Return [x, y] of the center of cell containing provided text 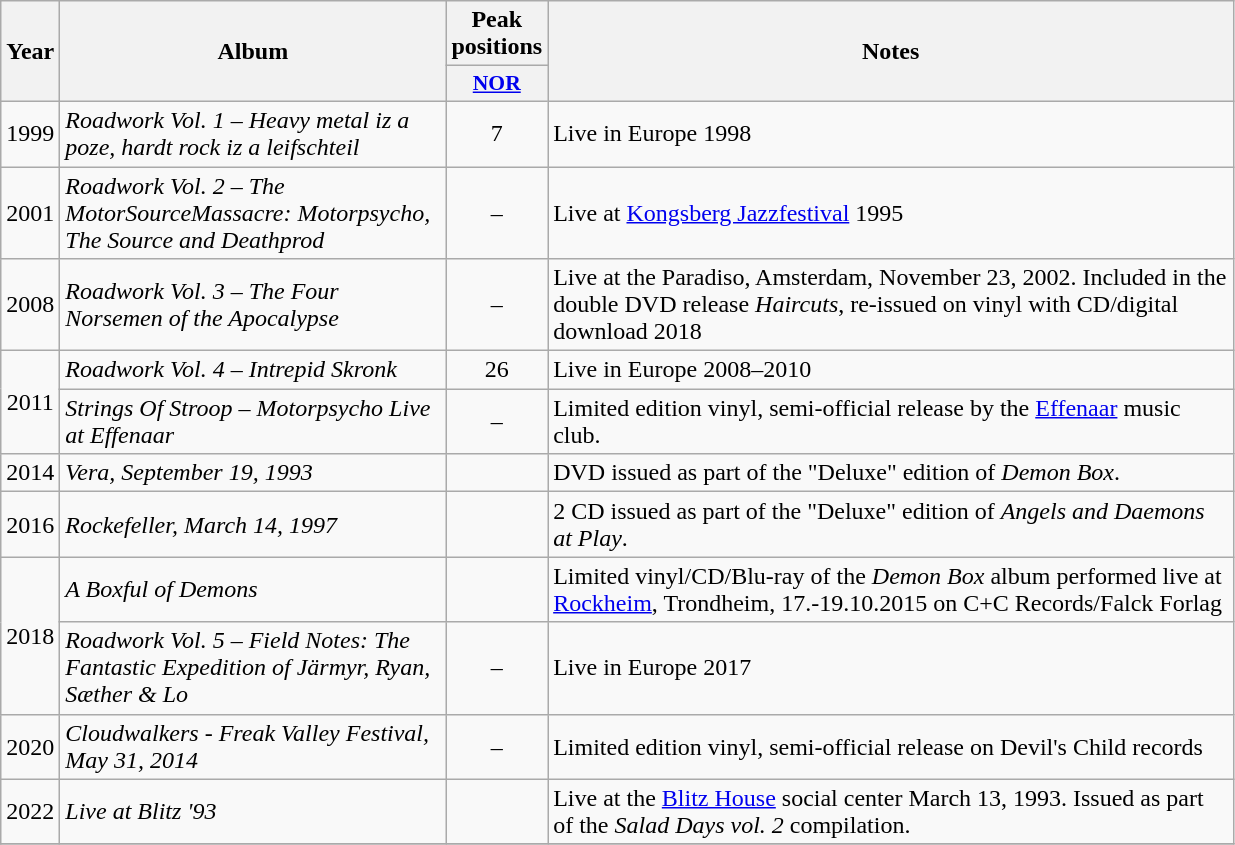
2 CD issued as part of the "Deluxe" edition of Angels and Daemons at Play. [891, 524]
Live at Kongsberg Jazzfestival 1995 [891, 212]
DVD issued as part of the "Deluxe" edition of Demon Box. [891, 473]
Live at Blitz '93 [253, 812]
2018 [30, 636]
Notes [891, 52]
Limited edition vinyl, semi-official release on Devil's Child records [891, 746]
Limited vinyl/CD/Blu-ray of the Demon Box album performed live at Rockheim, Trondheim, 17.-19.10.2015 on C+C Records/Falck Forlag [891, 590]
Roadwork Vol. 3 – The Four Norsemen of the Apocalypse [253, 305]
Roadwork Vol. 2 – The MotorSourceMassacre: Motorpsycho, The Source and Deathprod [253, 212]
Strings Of Stroop – Motorpsycho Live at Effenaar [253, 422]
Live in Europe 1998 [891, 134]
Roadwork Vol. 5 – Field Notes: The Fantastic Expedition of Järmyr, Ryan, Sæther & Lo [253, 668]
2008 [30, 305]
Roadwork Vol. 4 – Intrepid Skronk [253, 370]
Cloudwalkers - Freak Valley Festival, May 31, 2014 [253, 746]
Album [253, 52]
Rockefeller, March 14, 1997 [253, 524]
2001 [30, 212]
Live in Europe 2017 [891, 668]
2016 [30, 524]
Year [30, 52]
2014 [30, 473]
A Boxful of Demons [253, 590]
Roadwork Vol. 1 – Heavy metal iz a poze, hardt rock iz a leifschteil [253, 134]
2020 [30, 746]
7 [497, 134]
26 [497, 370]
Live at the Blitz House social center March 13, 1993. Issued as part of the Salad Days vol. 2 compilation. [891, 812]
1999 [30, 134]
Live at the Paradiso, Amsterdam, November 23, 2002. Included in the double DVD release Haircuts, re-issued on vinyl with CD/digital download 2018 [891, 305]
Peak positions [497, 34]
2011 [30, 402]
NOR [497, 84]
Vera, September 19, 1993 [253, 473]
2022 [30, 812]
Live in Europe 2008–2010 [891, 370]
Limited edition vinyl, semi-official release by the Effenaar music club. [891, 422]
